Return the [X, Y] coordinate for the center point of the cell that contains the specified text.  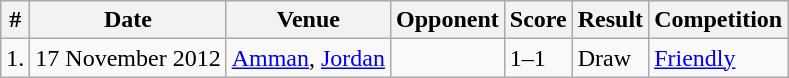
Score [538, 20]
Amman, Jordan [308, 58]
Date [128, 20]
Friendly [718, 58]
Draw [610, 58]
1–1 [538, 58]
Opponent [448, 20]
Result [610, 20]
1. [16, 58]
17 November 2012 [128, 58]
Competition [718, 20]
# [16, 20]
Venue [308, 20]
